Provide the (x, y) coordinate of the cell's center where the given text is located.  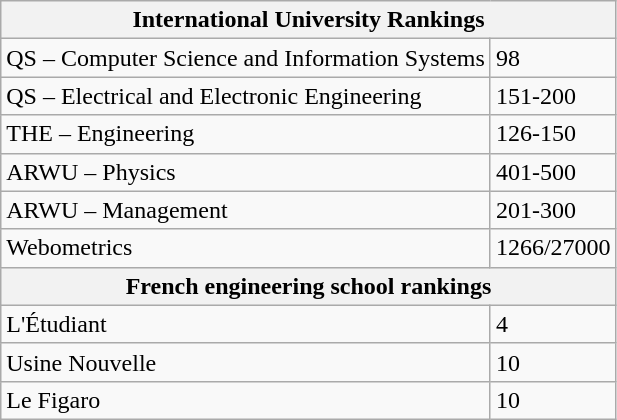
QS – Electrical and Electronic Engineering (246, 96)
THE – Engineering (246, 134)
L'Étudiant (246, 324)
ARWU – Management (246, 210)
4 (553, 324)
Webometrics (246, 248)
401-500 (553, 172)
151-200 (553, 96)
ARWU – Physics (246, 172)
Le Figaro (246, 400)
201-300 (553, 210)
Usine Nouvelle (246, 362)
126-150 (553, 134)
French engineering school rankings (308, 286)
QS – Computer Science and Information Systems (246, 58)
1266/27000 (553, 248)
98 (553, 58)
International University Rankings (308, 20)
